Extract the (X, Y) coordinate from the center of the cell holding the provided text.  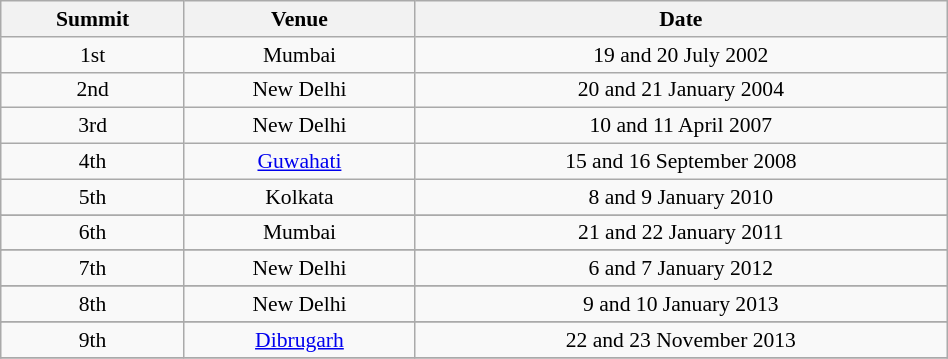
Summit (93, 19)
20 and 21 January 2004 (680, 90)
8 and 9 January 2010 (680, 197)
1st (93, 55)
3rd (93, 126)
9th (93, 340)
15 and 16 September 2008 (680, 162)
6th (93, 233)
2nd (93, 90)
Guwahati (299, 162)
5th (93, 197)
Dibrugarh (299, 340)
8th (93, 304)
7th (93, 269)
6 and 7 January 2012 (680, 269)
Kolkata (299, 197)
Venue (299, 19)
21 and 22 January 2011 (680, 233)
4th (93, 162)
19 and 20 July 2002 (680, 55)
10 and 11 April 2007 (680, 126)
Date (680, 19)
22 and 23 November 2013 (680, 340)
9 and 10 January 2013 (680, 304)
